For the text-containing cell, return its midpoint in [X, Y] coordinate format. 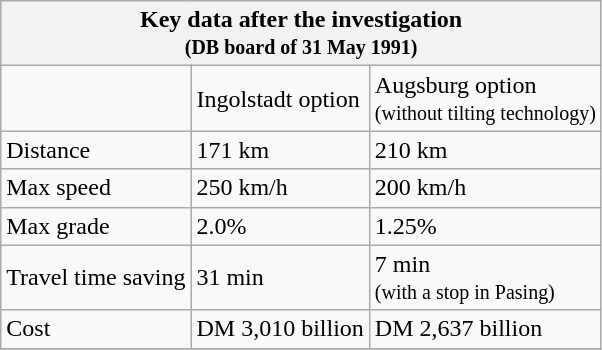
Distance [96, 150]
Max grade [96, 226]
171 km [280, 150]
200 km/h [485, 188]
Key data after the investigation(DB board of 31 May 1991) [302, 34]
250 km/h [280, 188]
1.25% [485, 226]
31 min [280, 278]
DM 2,637 billion [485, 329]
Ingolstadt option [280, 98]
Augsburg option(without tilting technology) [485, 98]
2.0% [280, 226]
DM 3,010 billion [280, 329]
Cost [96, 329]
210 km [485, 150]
Travel time saving [96, 278]
Max speed [96, 188]
7 min(with a stop in Pasing) [485, 278]
